From the cell containing the given text, extract its center point as (X, Y) coordinate. 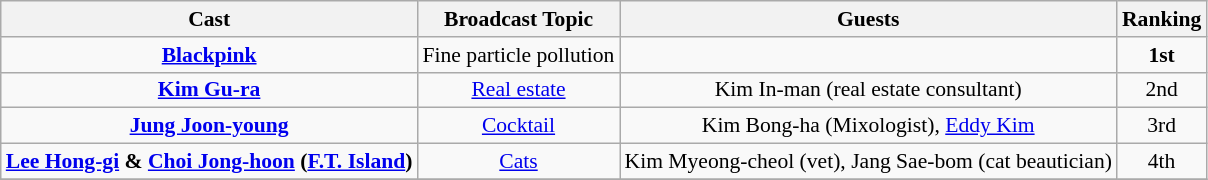
Real estate (519, 90)
Kim In-man (real estate consultant) (868, 90)
Kim Myeong-cheol (vet), Jang Sae-bom (cat beautician) (868, 162)
Fine particle pollution (519, 55)
Guests (868, 19)
1st (1162, 55)
4th (1162, 162)
Jung Joon-young (210, 126)
Ranking (1162, 19)
Lee Hong-gi & Choi Jong-hoon (F.T. Island) (210, 162)
2nd (1162, 90)
Cocktail (519, 126)
Kim Bong-ha (Mixologist), Eddy Kim (868, 126)
3rd (1162, 126)
Cast (210, 19)
Cats (519, 162)
Blackpink (210, 55)
Broadcast Topic (519, 19)
Kim Gu-ra (210, 90)
